Return the (X, Y) coordinate for the center point of the cell that contains the specified text.  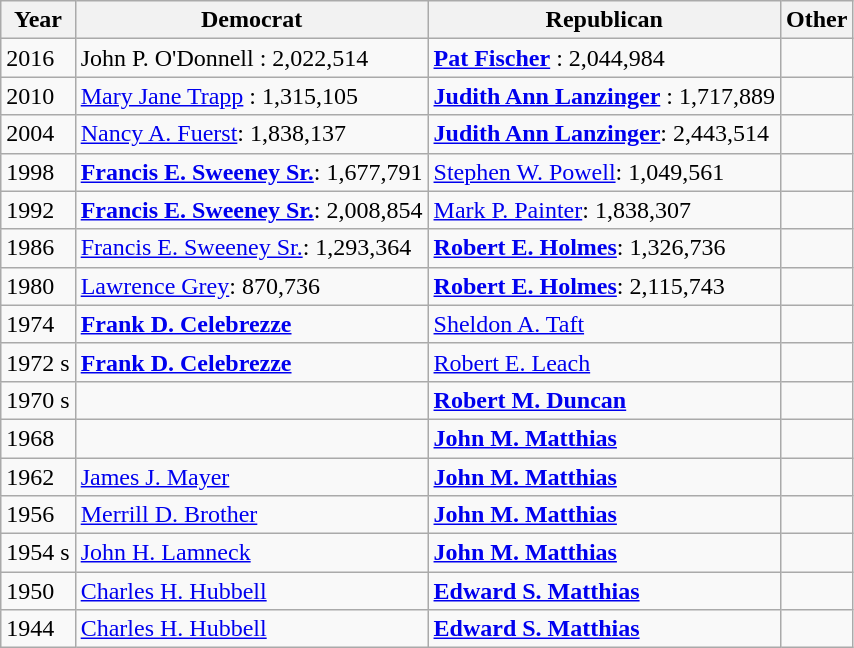
1950 (38, 591)
John P. O'Donnell : 2,022,514 (252, 58)
Robert M. Duncan (604, 400)
Stephen W. Powell: 1,049,561 (604, 172)
James J. Mayer (252, 477)
Merrill D. Brother (252, 515)
Nancy A. Fuerst: 1,838,137 (252, 134)
1970 s (38, 400)
1974 (38, 324)
Year (38, 20)
Other (816, 20)
Pat Fischer : 2,044,984 (604, 58)
Robert E. Holmes: 1,326,736 (604, 248)
1944 (38, 629)
Francis E. Sweeney Sr.: 1,293,364 (252, 248)
Judith Ann Lanzinger: 2,443,514 (604, 134)
John H. Lamneck (252, 553)
Republican (604, 20)
Mark P. Painter: 1,838,307 (604, 210)
1956 (38, 515)
Robert E. Leach (604, 362)
Robert E. Holmes: 2,115,743 (604, 286)
Francis E. Sweeney Sr.: 2,008,854 (252, 210)
Democrat (252, 20)
Mary Jane Trapp : 1,315,105 (252, 96)
1998 (38, 172)
Lawrence Grey: 870,736 (252, 286)
1986 (38, 248)
2016 (38, 58)
Sheldon A. Taft (604, 324)
1972 s (38, 362)
1968 (38, 438)
1992 (38, 210)
1954 s (38, 553)
1980 (38, 286)
Judith Ann Lanzinger : 1,717,889 (604, 96)
2004 (38, 134)
1962 (38, 477)
2010 (38, 96)
Francis E. Sweeney Sr.: 1,677,791 (252, 172)
